For the text-containing cell, return its midpoint in (X, Y) coordinate format. 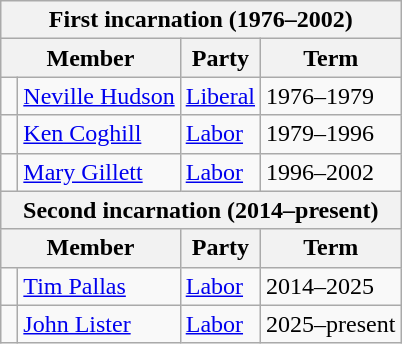
Ken Coghill (99, 134)
First incarnation (1976–2002) (201, 20)
1996–2002 (331, 172)
Second incarnation (2014–present) (201, 210)
2025–present (331, 324)
John Lister (99, 324)
1976–1979 (331, 96)
Tim Pallas (99, 286)
Mary Gillett (99, 172)
2014–2025 (331, 286)
1979–1996 (331, 134)
Liberal (220, 96)
Neville Hudson (99, 96)
